Determine the [x, y] coordinate at the center of the cell enclosing the given text.  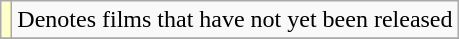
Denotes films that have not yet been released [235, 20]
